Output the (x, y) coordinate of the center of the cell containing the given text.  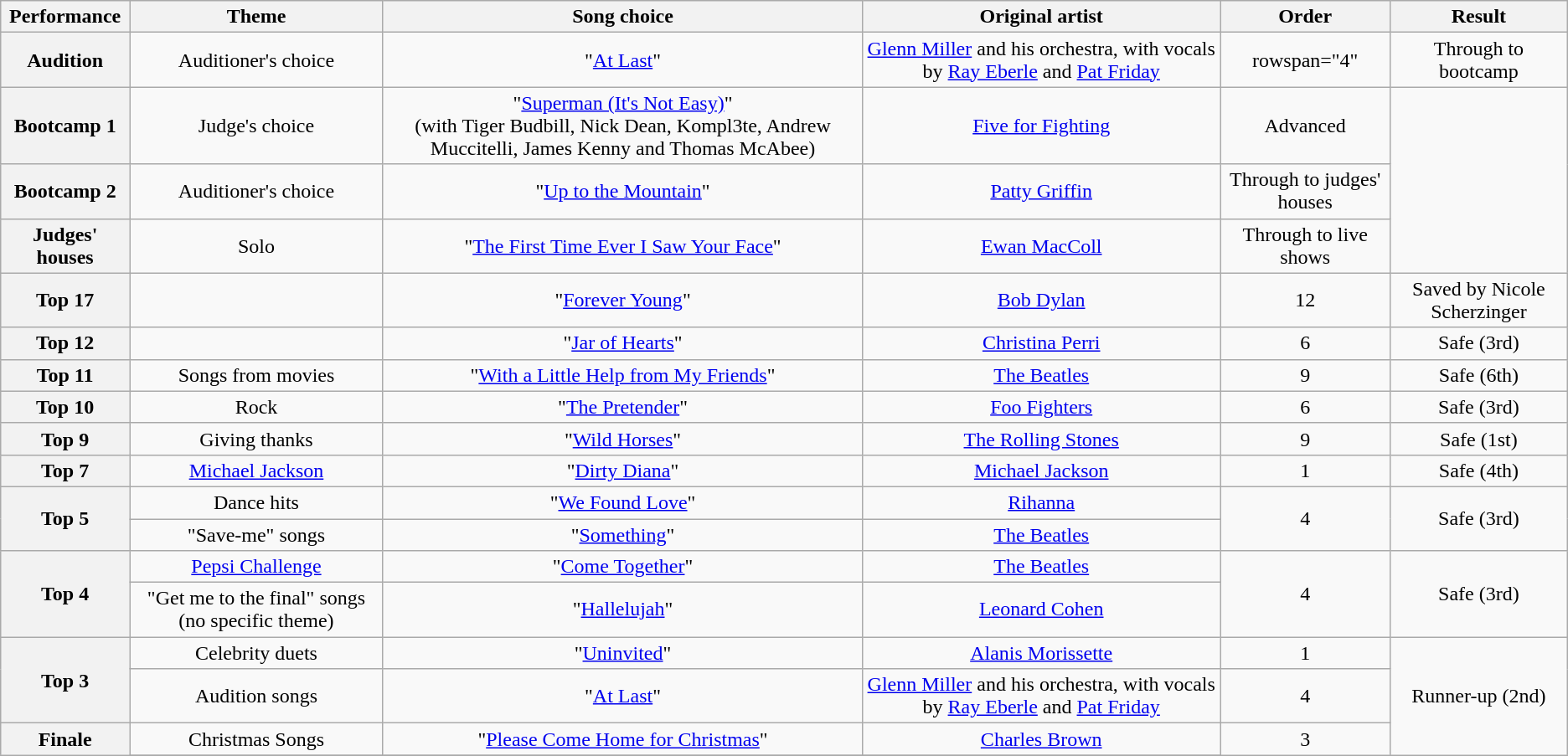
Christmas Songs (256, 739)
Dance hits (256, 502)
Judges' houses (65, 246)
Finale (65, 739)
"The First Time Ever I Saw Your Face" (622, 246)
Through to bootcamp (1479, 60)
"Up to the Mountain" (622, 191)
Judge's choice (256, 126)
Bootcamp 1 (65, 126)
"Save-me" songs (256, 535)
"Get me to the final" songs (no specific theme) (256, 609)
"Come Together" (622, 567)
Song choice (622, 17)
Rock (256, 407)
"Dirty Diana" (622, 471)
Top 4 (65, 594)
"Forever Young" (622, 300)
"Hallelujah" (622, 609)
Charles Brown (1042, 739)
Celebrity duets (256, 653)
The Rolling Stones (1042, 439)
Performance (65, 17)
Runner-up (2nd) (1479, 697)
Through to judges' houses (1305, 191)
Pepsi Challenge (256, 567)
"Superman (It's Not Easy)" (with Tiger Budbill, Nick Dean, Kompl3te, Andrew Muccitelli, James Kenny and Thomas McAbee) (622, 126)
Original artist (1042, 17)
Top 17 (65, 300)
Top 7 (65, 471)
Safe (1st) (1479, 439)
"Jar of Hearts" (622, 343)
Ewan MacColl (1042, 246)
Rihanna (1042, 502)
Saved by Nicole Scherzinger (1479, 300)
"Please Come Home for Christmas" (622, 739)
Top 9 (65, 439)
Top 12 (65, 343)
Order (1305, 17)
Top 10 (65, 407)
Leonard Cohen (1042, 609)
Giving thanks (256, 439)
"Wild Horses" (622, 439)
Solo (256, 246)
Foo Fighters (1042, 407)
3 (1305, 739)
Audition (65, 60)
"Something" (622, 535)
12 (1305, 300)
Five for Fighting (1042, 126)
Advanced (1305, 126)
Alanis Morissette (1042, 653)
Result (1479, 17)
"Uninvited" (622, 653)
Through to live shows (1305, 246)
Top 3 (65, 680)
Top 11 (65, 375)
rowspan="4" (1305, 60)
Theme (256, 17)
Safe (6th) (1479, 375)
Bob Dylan (1042, 300)
Top 5 (65, 518)
"With a Little Help from My Friends" (622, 375)
Bootcamp 2 (65, 191)
Patty Griffin (1042, 191)
"We Found Love" (622, 502)
Audition songs (256, 697)
Songs from movies (256, 375)
Safe (4th) (1479, 471)
"The Pretender" (622, 407)
Christina Perri (1042, 343)
